Provide the (x, y) coordinate of the cell's center where the given text is located.  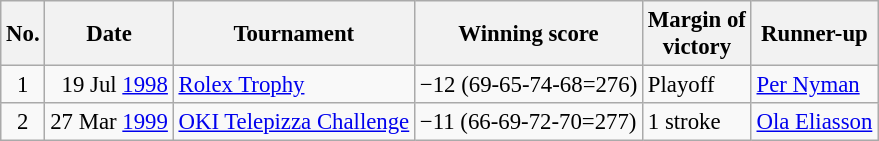
Tournament (294, 34)
Margin ofvictory (698, 34)
2 (23, 122)
No. (23, 34)
OKI Telepizza Challenge (294, 122)
Ola Eliasson (814, 122)
Date (109, 34)
Winning score (529, 34)
1 stroke (698, 122)
27 Mar 1999 (109, 122)
−11 (66-69-72-70=277) (529, 122)
Per Nyman (814, 85)
Playoff (698, 85)
Rolex Trophy (294, 85)
19 Jul 1998 (109, 85)
−12 (69-65-74-68=276) (529, 85)
1 (23, 85)
Runner-up (814, 34)
